Return (x, y) of the center of cell containing provided text 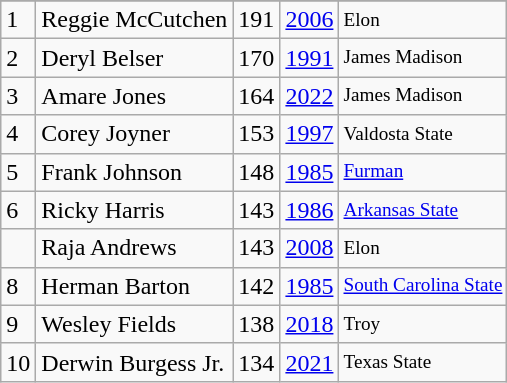
Herman Barton (134, 286)
Amare Jones (134, 96)
1997 (310, 134)
1 (18, 20)
191 (256, 20)
Corey Joyner (134, 134)
4 (18, 134)
10 (18, 362)
164 (256, 96)
2021 (310, 362)
Arkansas State (423, 210)
Reggie McCutchen (134, 20)
170 (256, 58)
South Carolina State (423, 286)
2018 (310, 324)
134 (256, 362)
Deryl Belser (134, 58)
Valdosta State (423, 134)
5 (18, 172)
9 (18, 324)
Wesley Fields (134, 324)
8 (18, 286)
2 (18, 58)
148 (256, 172)
Derwin Burgess Jr. (134, 362)
1986 (310, 210)
142 (256, 286)
Furman (423, 172)
Troy (423, 324)
6 (18, 210)
3 (18, 96)
Frank Johnson (134, 172)
Raja Andrews (134, 248)
Texas State (423, 362)
Ricky Harris (134, 210)
2006 (310, 20)
153 (256, 134)
2022 (310, 96)
138 (256, 324)
1991 (310, 58)
2008 (310, 248)
